Detect which cell encompasses the target text, then output its [x, y] center coordinate. 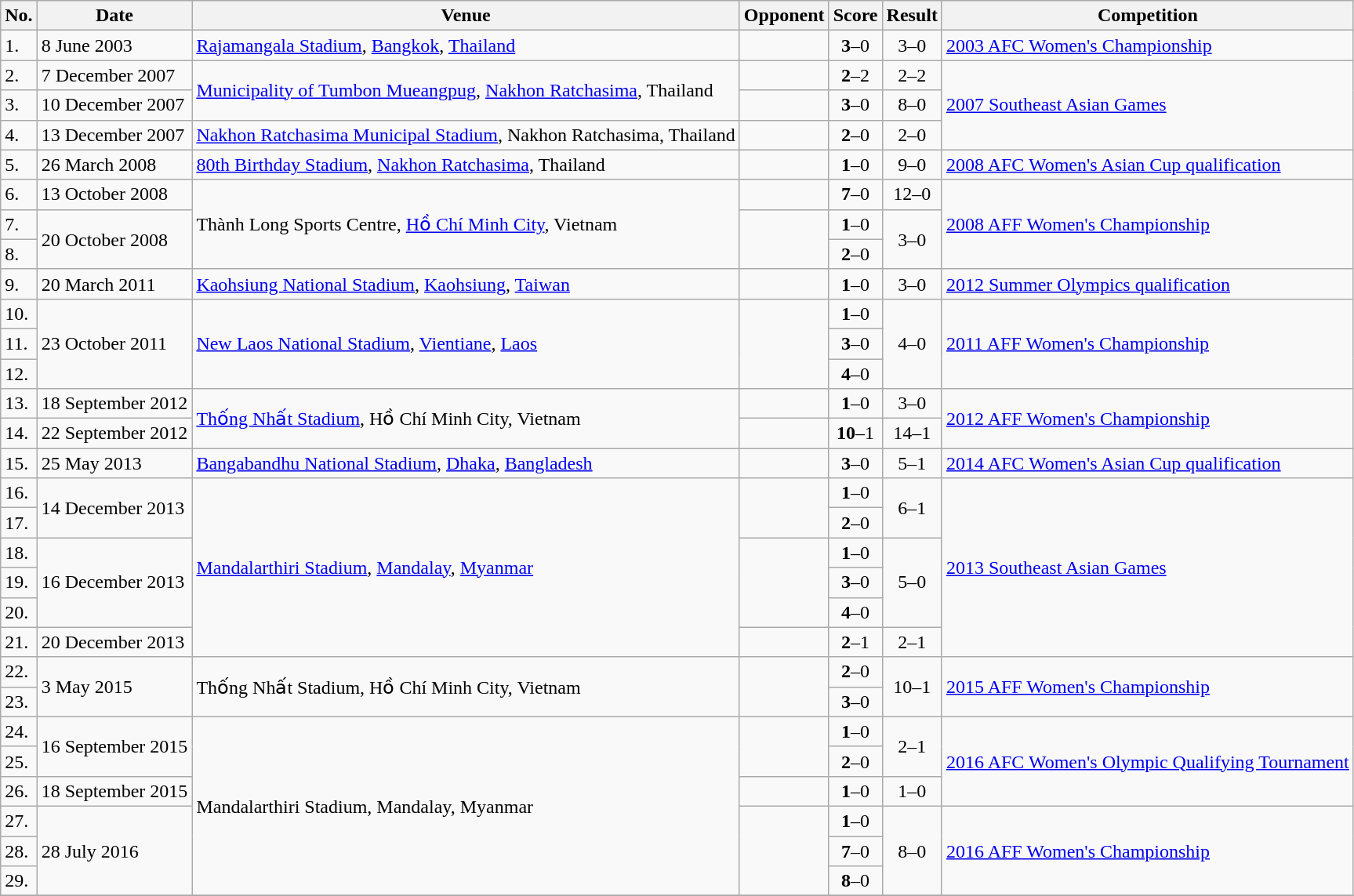
20. [19, 612]
10 December 2007 [114, 105]
2016 AFF Women's Championship [1148, 851]
Opponent [784, 16]
2015 AFF Women's Championship [1148, 687]
29. [19, 881]
14 December 2013 [114, 508]
28. [19, 851]
Score [855, 16]
1. [19, 45]
Competition [1148, 16]
2008 AFC Women's Asian Cup qualification [1148, 165]
6. [19, 194]
15. [19, 463]
14. [19, 433]
5. [19, 165]
Venue [466, 16]
13 October 2008 [114, 194]
2013 Southeast Asian Games [1148, 568]
26. [19, 791]
80th Birthday Stadium, Nakhon Ratchasima, Thailand [466, 165]
No. [19, 16]
23. [19, 702]
9–0 [912, 165]
16 September 2015 [114, 746]
2. [19, 75]
28 July 2016 [114, 851]
27. [19, 821]
13 December 2007 [114, 135]
2003 AFC Women's Championship [1148, 45]
2008 AFF Women's Championship [1148, 224]
2012 Summer Olympics qualification [1148, 284]
2016 AFC Women's Olympic Qualifying Tournament [1148, 761]
14–1 [912, 433]
16 December 2013 [114, 582]
New Laos National Stadium, Vientiane, Laos [466, 343]
4. [19, 135]
25. [19, 761]
2007 Southeast Asian Games [1148, 105]
7 December 2007 [114, 75]
2012 AFF Women's Championship [1148, 419]
Date [114, 16]
3. [19, 105]
Bangabandhu National Stadium, Dhaka, Bangladesh [466, 463]
22 September 2012 [114, 433]
Result [912, 16]
11. [19, 343]
2011 AFF Women's Championship [1148, 343]
6–1 [912, 508]
12–0 [912, 194]
20 October 2008 [114, 239]
3 May 2015 [114, 687]
Thành Long Sports Centre, Hồ Chí Minh City, Vietnam [466, 224]
8 June 2003 [114, 45]
26 March 2008 [114, 165]
12. [19, 374]
Kaohsiung National Stadium, Kaohsiung, Taiwan [466, 284]
19. [19, 582]
21. [19, 642]
18 September 2015 [114, 791]
25 May 2013 [114, 463]
Rajamangala Stadium, Bangkok, Thailand [466, 45]
18. [19, 553]
Nakhon Ratchasima Municipal Stadium, Nakhon Ratchasima, Thailand [466, 135]
9. [19, 284]
5–0 [912, 582]
22. [19, 672]
8. [19, 254]
Municipality of Tumbon Mueangpug, Nakhon Ratchasima, Thailand [466, 90]
18 September 2012 [114, 404]
10. [19, 314]
5–1 [912, 463]
2014 AFC Women's Asian Cup qualification [1148, 463]
13. [19, 404]
20 March 2011 [114, 284]
23 October 2011 [114, 343]
7. [19, 224]
16. [19, 493]
17. [19, 523]
24. [19, 731]
20 December 2013 [114, 642]
